Detect which cell encompasses the target text, then output its (X, Y) center coordinate. 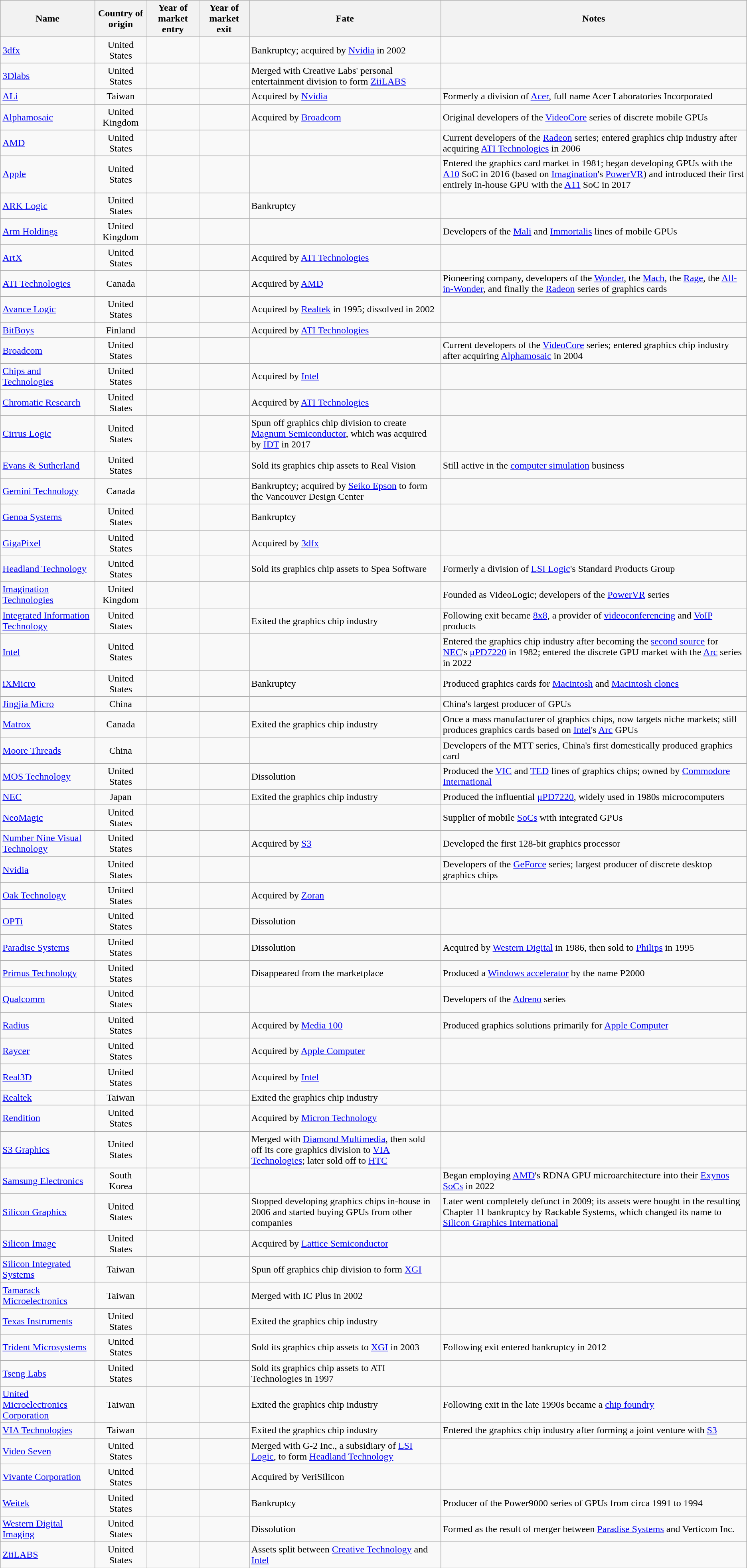
AMD (47, 143)
Sold its graphics chip assets to Real Vision (345, 465)
Chromatic Research (47, 403)
Producer of the Power9000 series of GPUs from circa 1991 to 1994 (594, 1503)
Entered the graphics chip industry after forming a joint venture with S3 (594, 1430)
Tamarack Microelectronics (47, 1295)
Formerly a division of Acer, full name Acer Laboratories Incorporated (594, 97)
Avance Logic (47, 309)
Texas Instruments (47, 1322)
Silicon Image (47, 1243)
NEC (47, 797)
Supplier of mobile SoCs with integrated GPUs (594, 817)
ZiiLABS (47, 1554)
Vivante Corporation (47, 1477)
Alphamosaic (47, 117)
Began employing AMD's RDNA GPU microarchitecture into their Exynos SoCs in 2022 (594, 1181)
Still active in the computer simulation business (594, 465)
Original developers of the VideoCore series of discrete mobile GPUs (594, 117)
Merged with IC Plus in 2002 (345, 1295)
Acquired by VeriSilicon (345, 1477)
ARK Logic (47, 206)
Finland (121, 330)
Radius (47, 1025)
ArtX (47, 258)
Real3D (47, 1077)
Acquired by Media 100 (345, 1025)
Sold its graphics chip assets to Spea Software (345, 569)
Integrated Information Technology (47, 621)
Silicon Integrated Systems (47, 1270)
Formed as the result of merger between Paradise Systems and Verticom Inc. (594, 1529)
Video Seven (47, 1451)
Disappeared from the marketplace (345, 973)
Nvidia (47, 869)
Genoa Systems (47, 517)
Formerly a division of LSI Logic's Standard Products Group (594, 569)
Founded as VideoLogic; developers of the PowerVR series (594, 595)
Bankruptcy; acquired by Seiko Epson to form the Vancouver Design Center (345, 491)
Merged with G-2 Inc., a subsidiary of LSI Logic, to form Headland Technology (345, 1451)
Acquired by Realtek in 1995; dissolved in 2002 (345, 309)
Paradise Systems (47, 947)
Notes (594, 19)
Once a mass manufacturer of graphics chips, now targets niche markets; still produces graphics cards based on Intel's Arc GPUs (594, 724)
Developed the first 128-bit graphics processor (594, 844)
Evans & Sutherland (47, 465)
Primus Technology (47, 973)
Acquired by Zoran (345, 896)
Raycer (47, 1051)
3Dlabs (47, 76)
OPTi (47, 921)
Developers of the Adreno series (594, 999)
Imagination Technologies (47, 595)
Developers of the Mali and Immortalis lines of mobile GPUs (594, 231)
S3 Graphics (47, 1149)
Oak Technology (47, 896)
Moore Threads (47, 751)
Produced graphics cards for Macintosh and Macintosh clones (594, 684)
Following exit in the late 1990s became a chip foundry (594, 1405)
Tseng Labs (47, 1373)
Jingjia Micro (47, 704)
NeoMagic (47, 817)
Weitek (47, 1503)
Intel (47, 652)
ATI Technologies (47, 283)
Country of origin (121, 19)
3dfx (47, 50)
Western Digital Imaging (47, 1529)
Stopped developing graphics chips in-house in 2006 and started buying GPUs from other companies (345, 1212)
Acquired by Apple Computer (345, 1051)
Number Nine Visual Technology (47, 844)
iXMicro (47, 684)
Produced graphics solutions primarily for Apple Computer (594, 1025)
Current developers of the Radeon series; entered graphics chip industry after acquiring ATI Technologies in 2006 (594, 143)
BitBoys (47, 330)
Silicon Graphics (47, 1212)
Merged with Diamond Multimedia, then sold off its core graphics division to VIA Technologies; later sold off to HTC (345, 1149)
United Microelectronics Corporation (47, 1405)
ALi (47, 97)
Produced the influential μPD7220, widely used in 1980s microcomputers (594, 797)
Matrox (47, 724)
Year of market exit (224, 19)
South Korea (121, 1181)
Developers of the GeForce series; largest producer of discrete desktop graphics chips (594, 869)
Developers of the MTT series, China's first domestically produced graphics card (594, 751)
Following exit entered bankruptcy in 2012 (594, 1347)
MOS Technology (47, 777)
Acquired by Micron Technology (345, 1118)
Sold its graphics chip assets to XGI in 2003 (345, 1347)
Apple (47, 174)
Arm Holdings (47, 231)
Acquired by AMD (345, 283)
Produced a Windows accelerator by the name P2000 (594, 973)
Produced the VIC and TED lines of graphics chips; owned by Commodore International (594, 777)
Pioneering company, developers of the Wonder, the Mach, the Rage, the All-in-Wonder, and finally the Radeon series of graphics cards (594, 283)
Samsung Electronics (47, 1181)
Sold its graphics chip assets to ATI Technologies in 1997 (345, 1373)
Year of market entry (173, 19)
Acquired by 3dfx (345, 543)
Acquired by Western Digital in 1986, then sold to Philips in 1995 (594, 947)
Chips and Technologies (47, 376)
Spun off graphics chip division to form XGI (345, 1270)
Spun off graphics chip division to create Magnum Semiconductor, which was acquired by IDT in 2017 (345, 434)
Current developers of the VideoCore series; entered graphics chip industry after acquiring Alphamosaic in 2004 (594, 351)
Acquired by Broadcom (345, 117)
Realtek (47, 1097)
Rendition (47, 1118)
Japan (121, 797)
GigaPixel (47, 543)
Headland Technology (47, 569)
Fate (345, 19)
China's largest producer of GPUs (594, 704)
Name (47, 19)
VIA Technologies (47, 1430)
Qualcomm (47, 999)
Broadcom (47, 351)
Acquired by S3 (345, 844)
Cirrus Logic (47, 434)
Merged with Creative Labs' personal entertainment division to form ZiiLABS (345, 76)
Gemini Technology (47, 491)
Trident Microsystems (47, 1347)
Bankruptcy; acquired by Nvidia in 2002 (345, 50)
Assets split between Creative Technology and Intel (345, 1554)
Acquired by Nvidia (345, 97)
Following exit became 8x8, a provider of videoconferencing and VoIP products (594, 621)
Acquired by Lattice Semiconductor (345, 1243)
